Output the (x, y) coordinate of the center of the cell containing the given text.  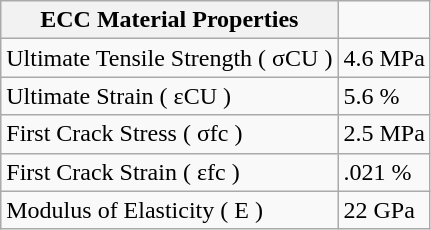
Modulus of Elasticity ( E ) (170, 210)
.021 % (384, 172)
Ultimate Strain ( εCU ) (170, 96)
ECC Material Properties (170, 20)
4.6 MPa (384, 58)
22 GPa (384, 210)
First Crack Strain ( εfc ) (170, 172)
2.5 MPa (384, 134)
First Crack Stress ( σfc ) (170, 134)
5.6 % (384, 96)
Ultimate Tensile Strength ( σCU ) (170, 58)
